Detect which cell encompasses the target text, then output its (x, y) center coordinate. 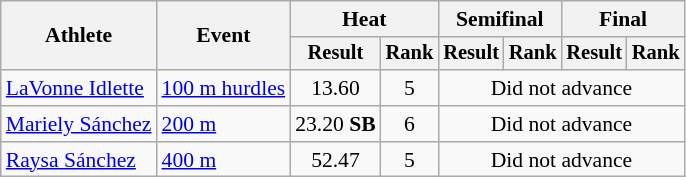
23.20 SB (336, 124)
Event (224, 36)
Mariely Sánchez (79, 124)
13.60 (336, 88)
100 m hurdles (224, 88)
6 (410, 124)
Athlete (79, 36)
200 m (224, 124)
Final (622, 19)
LaVonne Idlette (79, 88)
Semifinal (500, 19)
5 (410, 88)
Heat (364, 19)
